Identify which cell holds the provided text, then report its (x, y) central coordinate. 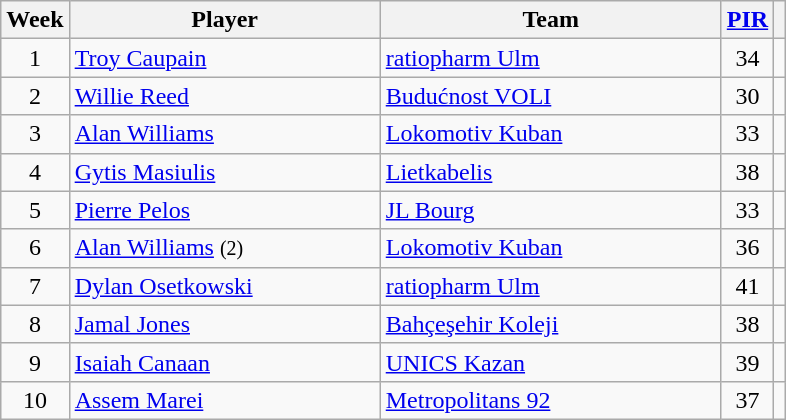
UNICS Kazan (550, 362)
Troy Caupain (224, 58)
Willie Reed (224, 96)
Gytis Masiulis (224, 172)
5 (35, 210)
Player (224, 20)
Isaiah Canaan (224, 362)
Jamal Jones (224, 324)
Budućnost VOLI (550, 96)
Dylan Osetkowski (224, 286)
3 (35, 134)
34 (747, 58)
39 (747, 362)
Week (35, 20)
7 (35, 286)
10 (35, 400)
Alan Williams (2) (224, 248)
Pierre Pelos (224, 210)
6 (35, 248)
2 (35, 96)
4 (35, 172)
9 (35, 362)
PIR (747, 20)
Assem Marei (224, 400)
Team (550, 20)
36 (747, 248)
41 (747, 286)
Metropolitans 92 (550, 400)
Lietkabelis (550, 172)
1 (35, 58)
Alan Williams (224, 134)
Bahçeşehir Koleji (550, 324)
30 (747, 96)
8 (35, 324)
JL Bourg (550, 210)
37 (747, 400)
